Return the [x, y] coordinate for the center point of the cell that contains the specified text.  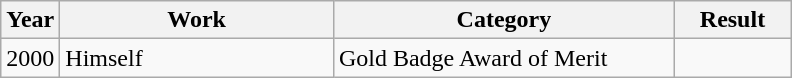
Gold Badge Award of Merit [504, 58]
Work [197, 20]
Category [504, 20]
Year [30, 20]
Result [732, 20]
Himself [197, 58]
2000 [30, 58]
